Return [X, Y] of the center of cell containing provided text 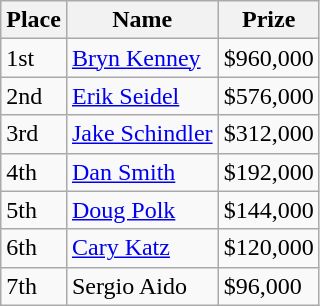
$96,000 [268, 286]
4th [34, 172]
7th [34, 286]
Bryn Kenney [142, 58]
Dan Smith [142, 172]
Name [142, 20]
Doug Polk [142, 210]
6th [34, 248]
$960,000 [268, 58]
Sergio Aido [142, 286]
$192,000 [268, 172]
Jake Schindler [142, 134]
5th [34, 210]
$576,000 [268, 96]
Erik Seidel [142, 96]
$312,000 [268, 134]
Place [34, 20]
$120,000 [268, 248]
2nd [34, 96]
$144,000 [268, 210]
Cary Katz [142, 248]
1st [34, 58]
Prize [268, 20]
3rd [34, 134]
